Determine the (X, Y) coordinate at the center of the cell enclosing the given text.  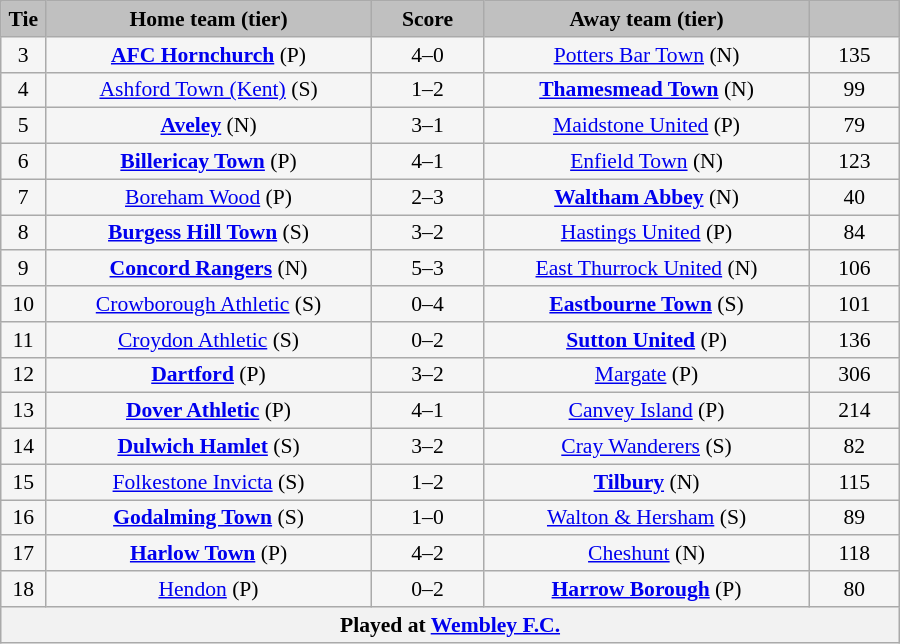
11 (24, 340)
40 (854, 197)
Canvey Island (P) (647, 411)
Godalming Town (S) (209, 518)
Aveley (N) (209, 126)
Dartford (P) (209, 375)
82 (854, 447)
10 (24, 304)
Hastings United (P) (647, 233)
Dulwich Hamlet (S) (209, 447)
Thamesmead Town (N) (647, 90)
Harrow Borough (P) (647, 589)
13 (24, 411)
Tie (24, 19)
118 (854, 554)
0–4 (427, 304)
99 (854, 90)
Tilbury (N) (647, 482)
106 (854, 269)
Hendon (P) (209, 589)
2–3 (427, 197)
Waltham Abbey (N) (647, 197)
Played at Wembley F.C. (450, 625)
12 (24, 375)
4 (24, 90)
Croydon Athletic (S) (209, 340)
4–0 (427, 55)
Cray Wanderers (S) (647, 447)
18 (24, 589)
Enfield Town (N) (647, 162)
135 (854, 55)
Margate (P) (647, 375)
16 (24, 518)
Score (427, 19)
7 (24, 197)
79 (854, 126)
Eastbourne Town (S) (647, 304)
4–2 (427, 554)
AFC Hornchurch (P) (209, 55)
17 (24, 554)
Billericay Town (P) (209, 162)
6 (24, 162)
Walton & Hersham (S) (647, 518)
Concord Rangers (N) (209, 269)
Maidstone United (P) (647, 126)
136 (854, 340)
1–0 (427, 518)
9 (24, 269)
89 (854, 518)
Ashford Town (Kent) (S) (209, 90)
Boreham Wood (P) (209, 197)
115 (854, 482)
Harlow Town (P) (209, 554)
Away team (tier) (647, 19)
3 (24, 55)
Burgess Hill Town (S) (209, 233)
Potters Bar Town (N) (647, 55)
5 (24, 126)
Crowborough Athletic (S) (209, 304)
Folkestone Invicta (S) (209, 482)
East Thurrock United (N) (647, 269)
123 (854, 162)
306 (854, 375)
Home team (tier) (209, 19)
15 (24, 482)
Dover Athletic (P) (209, 411)
101 (854, 304)
3–1 (427, 126)
214 (854, 411)
8 (24, 233)
Cheshunt (N) (647, 554)
Sutton United (P) (647, 340)
80 (854, 589)
14 (24, 447)
5–3 (427, 269)
84 (854, 233)
